Return [x, y] of the center of cell containing provided text 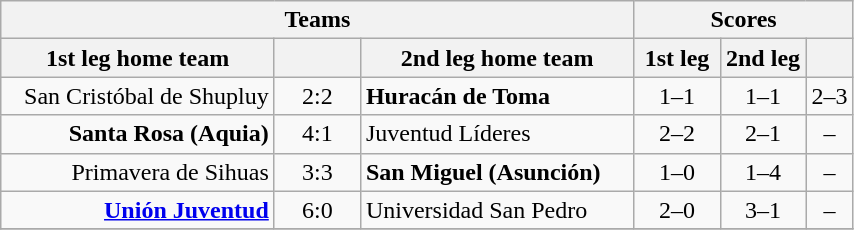
Universidad San Pedro [497, 210]
1st leg [677, 58]
2:2 [317, 96]
6:0 [317, 210]
4:1 [317, 134]
2–0 [677, 210]
1–0 [677, 172]
2nd leg [763, 58]
Juventud Líderes [497, 134]
Huracán de Toma [497, 96]
3–1 [763, 210]
Santa Rosa (Aquia) [138, 134]
Scores [744, 20]
Primavera de Sihuas [138, 172]
2–3 [830, 96]
Unión Juventud [138, 210]
San Cristóbal de Shupluy [138, 96]
2nd leg home team [497, 58]
1–4 [763, 172]
2–1 [763, 134]
San Miguel (Asunción) [497, 172]
3:3 [317, 172]
Teams [318, 20]
1st leg home team [138, 58]
2–2 [677, 134]
